Capture the cell that displays the provided text and extract its [X, Y] central coordinate. 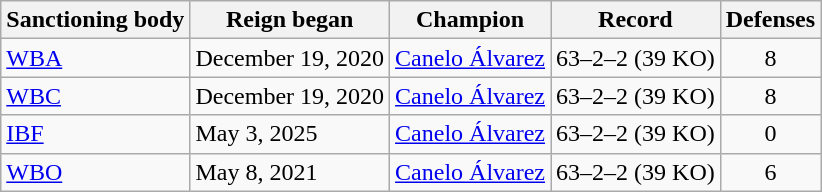
IBF [96, 134]
6 [770, 172]
Reign began [290, 20]
WBC [96, 96]
May 8, 2021 [290, 172]
Champion [470, 20]
Sanctioning body [96, 20]
Defenses [770, 20]
May 3, 2025 [290, 134]
WBA [96, 58]
Record [636, 20]
0 [770, 134]
WBO [96, 172]
